Pinpoint the cell where the given text exists, returning its (x, y) midpoint coordinate. 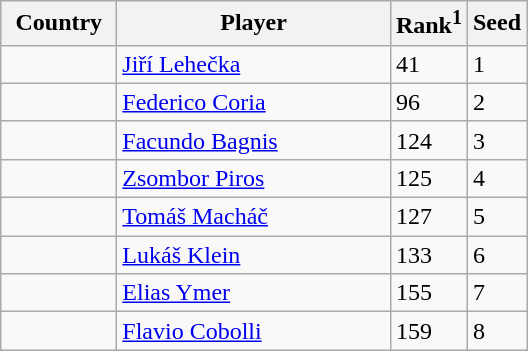
Flavio Cobolli (254, 331)
155 (428, 293)
124 (428, 140)
125 (428, 178)
41 (428, 64)
6 (496, 255)
Jiří Lehečka (254, 64)
3 (496, 140)
1 (496, 64)
Player (254, 24)
4 (496, 178)
Rank1 (428, 24)
159 (428, 331)
5 (496, 217)
2 (496, 102)
133 (428, 255)
Elias Ymer (254, 293)
Seed (496, 24)
Lukáš Klein (254, 255)
7 (496, 293)
Facundo Bagnis (254, 140)
8 (496, 331)
Zsombor Piros (254, 178)
Federico Coria (254, 102)
127 (428, 217)
Tomáš Macháč (254, 217)
96 (428, 102)
Country (59, 24)
